Return the [X, Y] coordinate for the center point of the cell that contains the specified text.  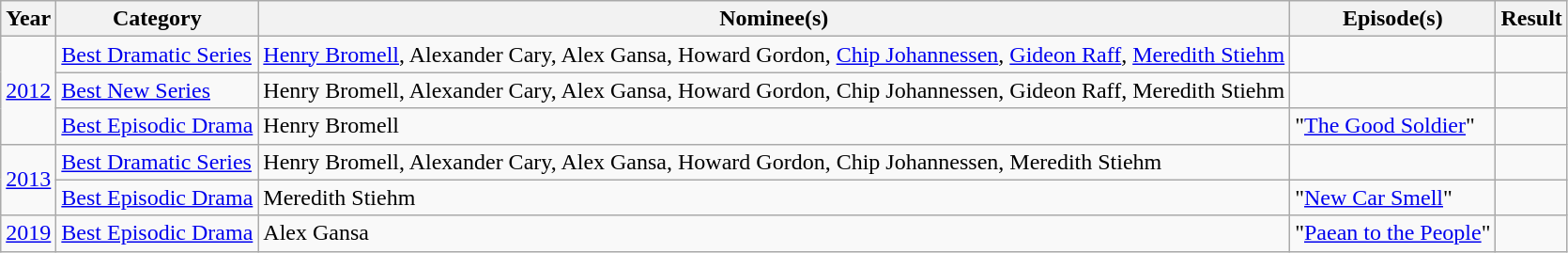
2019 [28, 233]
Category [158, 19]
Year [28, 19]
Nominee(s) [774, 19]
"New Car Smell" [1393, 198]
2013 [28, 180]
"Paean to the People" [1393, 233]
Result [1531, 19]
Henry Bromell, Alexander Cary, Alex Gansa, Howard Gordon, Chip Johannessen, Meredith Stiehm [774, 162]
Alex Gansa [774, 233]
2012 [28, 90]
Episode(s) [1393, 19]
"The Good Soldier" [1393, 126]
Henry Bromell [774, 126]
Best New Series [158, 90]
Meredith Stiehm [774, 198]
